Identify which cell holds the provided text, then report its (x, y) central coordinate. 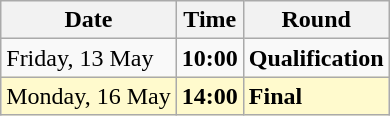
14:00 (210, 96)
10:00 (210, 58)
Friday, 13 May (89, 58)
Date (89, 20)
Time (210, 20)
Monday, 16 May (89, 96)
Qualification (316, 58)
Final (316, 96)
Round (316, 20)
